Scan for the cell matching the given text and deliver its (X, Y) coordinate at center. 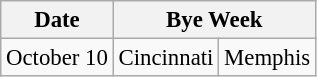
Date (57, 20)
Cincinnati (166, 58)
October 10 (57, 58)
Bye Week (214, 20)
Memphis (268, 58)
